Provide the [X, Y] coordinate of the cell's center where the given text is located.  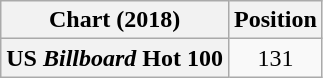
Position [276, 20]
Chart (2018) [115, 20]
131 [276, 58]
US Billboard Hot 100 [115, 58]
